Search for the cell housing the specified text and yield its [x, y] center coordinate. 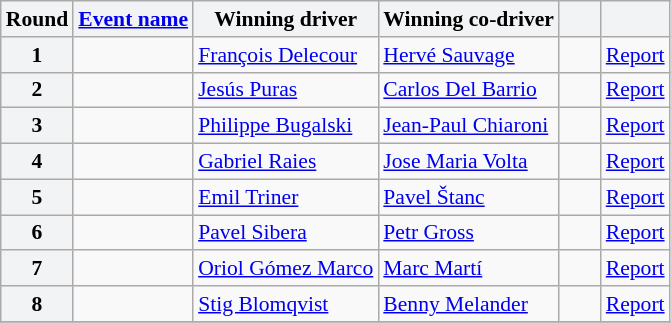
Petr Gross [468, 233]
2 [38, 90]
Jose Maria Volta [468, 162]
Winning driver [286, 19]
Gabriel Raies [286, 162]
Philippe Bugalski [286, 126]
Event name [133, 19]
Carlos Del Barrio [468, 90]
7 [38, 269]
Emil Triner [286, 197]
6 [38, 233]
Pavel Sibera [286, 233]
8 [38, 304]
Benny Melander [468, 304]
Stig Blomqvist [286, 304]
François Delecour [286, 55]
3 [38, 126]
Jean-Paul Chiaroni [468, 126]
5 [38, 197]
Pavel Štanc [468, 197]
Jesús Puras [286, 90]
Hervé Sauvage [468, 55]
Round [38, 19]
Marc Martí [468, 269]
Winning co-driver [468, 19]
Oriol Gómez Marco [286, 269]
1 [38, 55]
4 [38, 162]
